Scan for the cell matching the given text and deliver its (X, Y) coordinate at center. 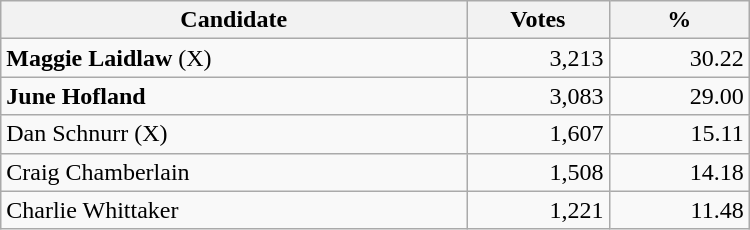
15.11 (679, 134)
1,508 (538, 172)
Dan Schnurr (X) (234, 134)
1,221 (538, 210)
14.18 (679, 172)
% (679, 20)
11.48 (679, 210)
3,083 (538, 96)
29.00 (679, 96)
1,607 (538, 134)
Votes (538, 20)
Craig Chamberlain (234, 172)
Maggie Laidlaw (X) (234, 58)
Candidate (234, 20)
30.22 (679, 58)
Charlie Whittaker (234, 210)
June Hofland (234, 96)
3,213 (538, 58)
